Return the [X, Y] coordinate for the center point of the cell that contains the specified text.  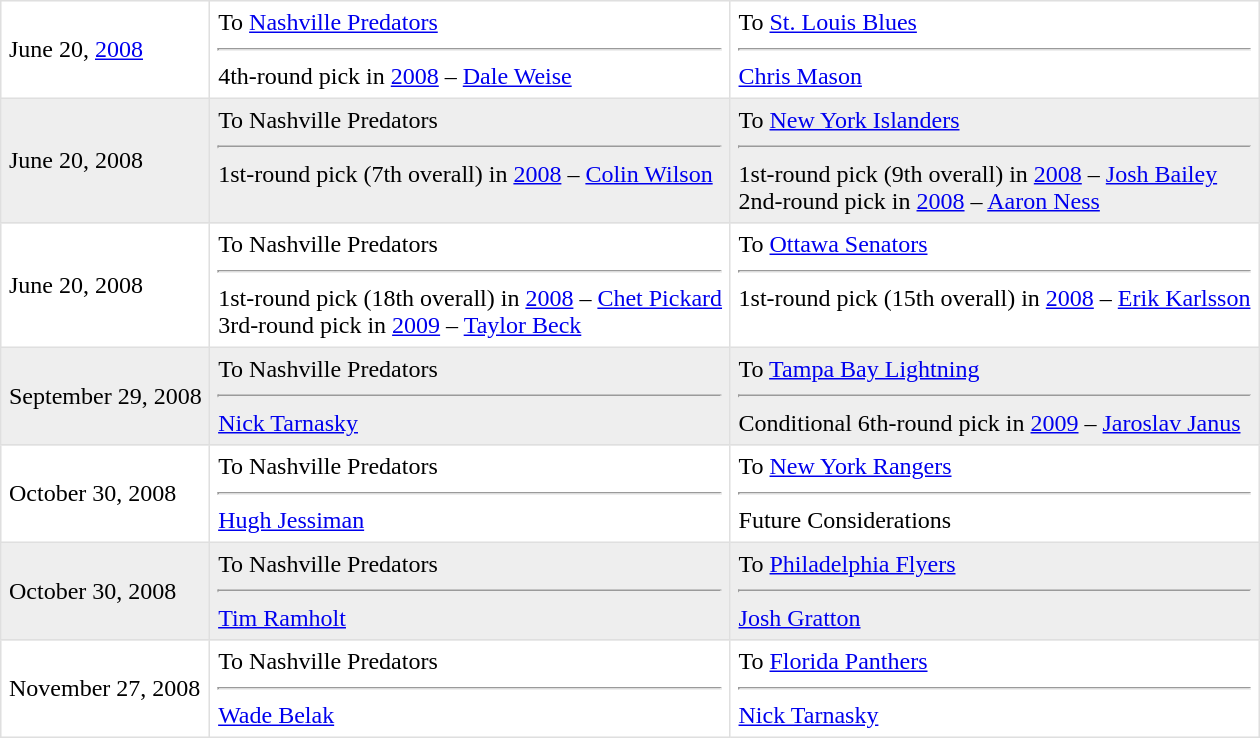
November 27, 2008 [106, 689]
To Nashville Predators 4th-round pick in 2008 – Dale Weise [470, 50]
September 29, 2008 [106, 396]
To Tampa Bay Lightning Conditional 6th-round pick in 2009 – Jaroslav Janus [994, 396]
To New York Islanders 1st-round pick (9th overall) in 2008 – Josh Bailey2nd-round pick in 2008 – Aaron Ness [994, 160]
To Nashville Predators Wade Belak [470, 689]
To Ottawa Senators 1st-round pick (15th overall) in 2008 – Erik Karlsson [994, 285]
To St. Louis Blues Chris Mason [994, 50]
To Florida Panthers Nick Tarnasky [994, 689]
To Philadelphia Flyers Josh Gratton [994, 591]
To Nashville Predators 1st-round pick (7th overall) in 2008 – Colin Wilson [470, 160]
To Nashville Predators Hugh Jessiman [470, 494]
To Nashville Predators Tim Ramholt [470, 591]
To Nashville Predators 1st-round pick (18th overall) in 2008 – Chet Pickard3rd-round pick in 2009 – Taylor Beck [470, 285]
To Nashville Predators Nick Tarnasky [470, 396]
To New York Rangers Future Considerations [994, 494]
